Identify which cell holds the provided text, then report its [X, Y] central coordinate. 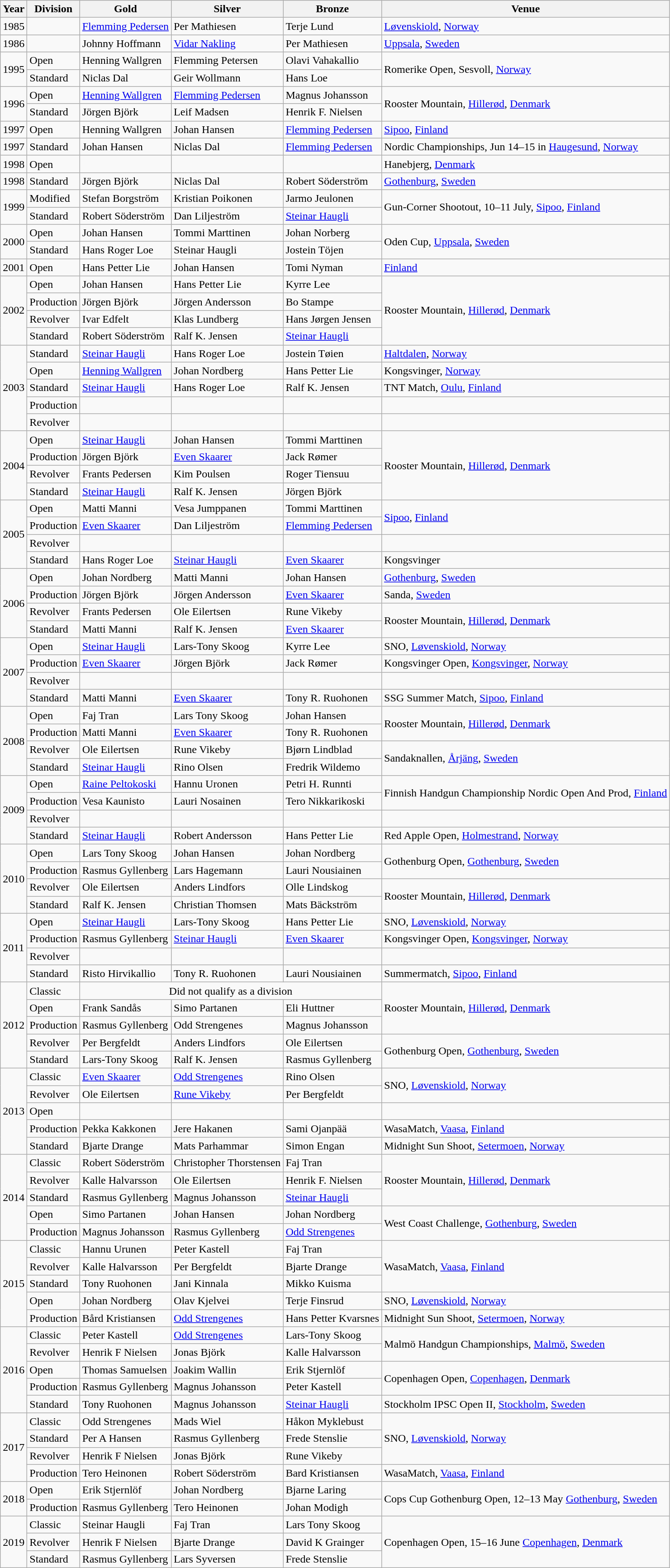
Cops Cup Gothenburg Open, 12–13 May Gothenburg, Sweden [526, 1499]
2009 [14, 810]
Olavi Vahakallio [333, 61]
2001 [14, 267]
Hans Petter Kvarsnes [333, 1318]
Lars Hagemann [227, 870]
Hans Jørgen Jensen [333, 319]
Vesa Kaunisto [125, 801]
Kongsvinger, Norway [526, 371]
Mats Parhammar [227, 1146]
Kristian Poikonen [227, 198]
Oden Cup, Uppsala, Sweden [526, 242]
Ivar Edfelt [125, 319]
David K Grainger [333, 1542]
Jostein Töjen [333, 250]
Did not qualify as a division [231, 991]
Kim Poulsen [227, 474]
Copenhagen Open, 15–16 June Copenhagen, Denmark [526, 1542]
Romerike Open, Sesvoll, Norway [526, 69]
Copenhagen Open, Copenhagen, Denmark [526, 1378]
Johan Norberg [333, 233]
Stefan Borgström [125, 198]
Jarmo Jeulonen [333, 198]
Uppsala, Sweden [526, 43]
Modified [53, 198]
Per A Hansen [125, 1439]
Hans Loe [333, 78]
2014 [14, 1197]
Løvenskiold, Norway [526, 26]
Vesa Jumppanen [227, 509]
Hanebjerg, Denmark [526, 164]
Bard Kristiansen [333, 1473]
Jostein Tøien [333, 353]
Lauri Nosainen [227, 801]
1995 [14, 69]
Silver [227, 9]
2012 [14, 1025]
2003 [14, 388]
Flemming Petersen [227, 61]
Mats Bäckström [333, 905]
1999 [14, 207]
Kongsvinger [526, 560]
SSG Summer Match, Sipoo, Finland [526, 698]
Johnny Hoffmann [125, 43]
Bjarne Laring [333, 1490]
Tero Nikkarikoski [333, 801]
Geir Wollmann [227, 78]
Simon Engan [333, 1146]
Håkon Myklebust [333, 1421]
2011 [14, 948]
Roger Tiensuu [333, 474]
Venue [526, 9]
2016 [14, 1370]
Joakim Wallin [227, 1370]
Summermatch, Sipoo, Finland [526, 973]
Frank Sandås [125, 1008]
2015 [14, 1283]
Thomas Samuelsen [125, 1370]
Red Apple Open, Holmestrand, Norway [526, 836]
Robert Andersson [227, 836]
Christian Thomsen [227, 905]
West Coast Challenge, Gothenburg, Sweden [526, 1223]
2002 [14, 310]
2004 [14, 465]
Jere Hakanen [227, 1129]
2006 [14, 603]
1986 [14, 43]
Gold [125, 9]
Klas Lundberg [227, 319]
Terje Finsrud [333, 1301]
2018 [14, 1499]
Gun-Corner Shootout, 10–11 July, Sipoo, Finland [526, 207]
Tomi Nyman [333, 267]
Johan Modigh [333, 1507]
Bo Stampe [333, 302]
Haltdalen, Norway [526, 353]
Fredrik Wildemo [333, 767]
Jani Kinnala [227, 1283]
Eli Huttner [333, 1008]
Malmö Handgun Championships, Malmö, Sweden [526, 1344]
Pekka Kakkonen [125, 1129]
Finnish Handgun Championship Nordic Open And Prod, Finland [526, 793]
2007 [14, 672]
Vidar Nakling [227, 43]
Hannu Uronen [227, 784]
Sami Ojanpää [333, 1129]
Christopher Thorstensen [227, 1163]
2005 [14, 534]
Sanda, Sweden [526, 595]
2008 [14, 741]
Finland [526, 267]
Nordic Championships, Jun 14–15 in Haugesund, Norway [526, 147]
Sandaknallen, Årjäng, Sweden [526, 758]
Terje Lund [333, 26]
2019 [14, 1542]
Risto Hirvikallio [125, 973]
Division [53, 9]
Hannu Urunen [125, 1249]
Olle Lindskog [333, 887]
1985 [14, 26]
Year [14, 9]
TNT Match, Oulu, Finland [526, 388]
Bjørn Lindblad [333, 749]
Stockholm IPSC Open II, Stockholm, Sweden [526, 1404]
2013 [14, 1111]
2010 [14, 879]
Olav Kjelvei [227, 1301]
Petri H. Runnti [333, 784]
Raine Peltokoski [125, 784]
2017 [14, 1447]
Bård Kristiansen [125, 1318]
Lars Syversen [227, 1559]
Bronze [333, 9]
Mikko Kuisma [333, 1283]
2000 [14, 242]
Leif Madsen [227, 112]
Mads Wiel [227, 1421]
1996 [14, 104]
